From the cell containing the given text, extract its center point as [X, Y] coordinate. 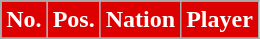
Pos. [74, 20]
Player [220, 20]
No. [24, 20]
Nation [140, 20]
